Find where the given text appears and provide that cell's center as [x, y] coordinate. 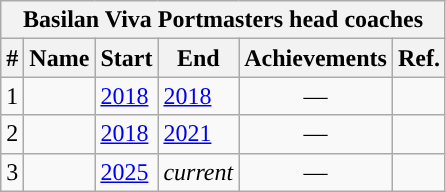
Basilan Viva Portmasters head coaches [224, 20]
current [198, 172]
Ref. [418, 58]
Name [60, 58]
2021 [198, 134]
End [198, 58]
2 [12, 134]
Start [126, 58]
# [12, 58]
2025 [126, 172]
3 [12, 172]
1 [12, 96]
Achievements [316, 58]
